Return [X, Y] of the center of cell containing provided text 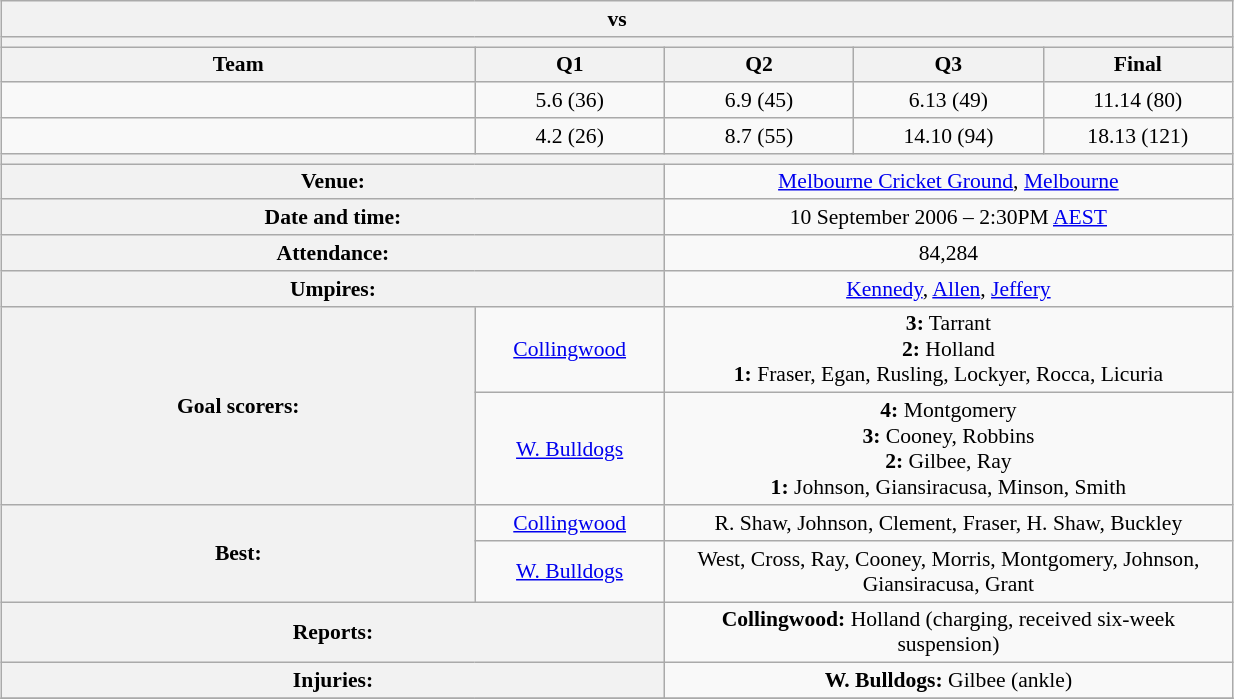
Collingwood: Holland (charging, received six-week suspension) [948, 632]
Final [1138, 65]
vs [618, 19]
14.10 (94) [948, 136]
Best: [238, 554]
6.9 (45) [758, 101]
Melbourne Cricket Ground, Melbourne [948, 182]
West, Cross, Ray, Cooney, Morris, Montgomery, Johnson, Giansiracusa, Grant [948, 572]
Goal scorers: [238, 406]
Q2 [758, 65]
Venue: [334, 182]
Kennedy, Allen, Jeffery [948, 289]
5.6 (36) [570, 101]
84,284 [948, 253]
3: Tarrant2: Holland1: Fraser, Egan, Rusling, Lockyer, Rocca, Licuria [948, 350]
4: Montgomery3: Cooney, Robbins2: Gilbee, Ray1: Johnson, Giansiracusa, Minson, Smith [948, 449]
11.14 (80) [1138, 101]
Date and time: [334, 218]
Umpires: [334, 289]
Team [238, 65]
10 September 2006 – 2:30PM AEST [948, 218]
W. Bulldogs: Gilbee (ankle) [948, 681]
6.13 (49) [948, 101]
18.13 (121) [1138, 136]
Attendance: [334, 253]
R. Shaw, Johnson, Clement, Fraser, H. Shaw, Buckley [948, 523]
8.7 (55) [758, 136]
Injuries: [334, 681]
Q3 [948, 65]
4.2 (26) [570, 136]
Reports: [334, 632]
Q1 [570, 65]
